Detect which cell encompasses the target text, then output its [X, Y] center coordinate. 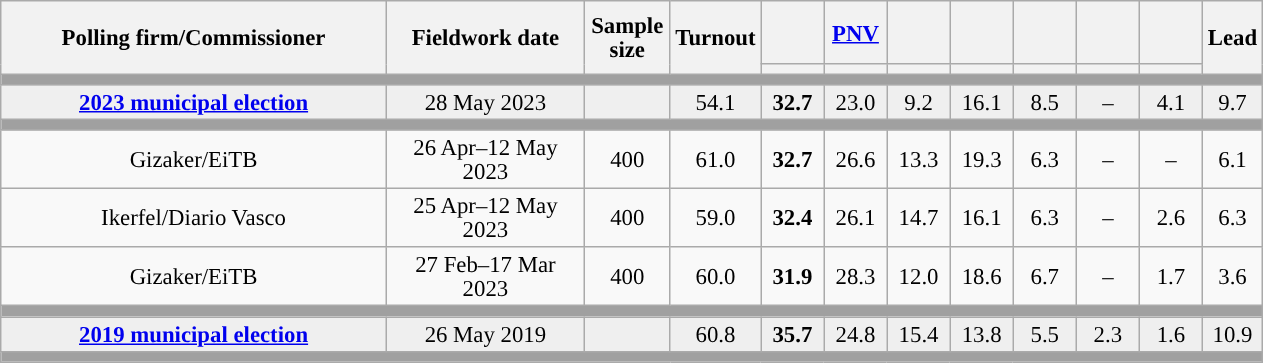
9.2 [918, 102]
54.1 [716, 102]
5.5 [1044, 334]
Fieldwork date [485, 38]
32.4 [792, 218]
9.7 [1232, 102]
27 Feb–17 Mar 2023 [485, 278]
2.6 [1170, 218]
59.0 [716, 218]
2019 municipal election [194, 334]
8.5 [1044, 102]
19.3 [982, 160]
61.0 [716, 160]
14.7 [918, 218]
13.8 [982, 334]
Polling firm/Commissioner [194, 38]
Lead [1232, 38]
2.3 [1108, 334]
6.1 [1232, 160]
10.9 [1232, 334]
Ikerfel/Diario Vasco [194, 218]
25 Apr–12 May 2023 [485, 218]
2023 municipal election [194, 102]
24.8 [856, 334]
3.6 [1232, 278]
Turnout [716, 38]
12.0 [918, 278]
23.0 [856, 102]
1.7 [1170, 278]
6.7 [1044, 278]
18.6 [982, 278]
13.3 [918, 160]
28 May 2023 [485, 102]
15.4 [918, 334]
26.1 [856, 218]
35.7 [792, 334]
PNV [856, 32]
28.3 [856, 278]
26 Apr–12 May 2023 [485, 160]
31.9 [792, 278]
60.0 [716, 278]
26.6 [856, 160]
26 May 2019 [485, 334]
4.1 [1170, 102]
1.6 [1170, 334]
Sample size [627, 38]
60.8 [716, 334]
